Determine the [x, y] coordinate at the center of the cell enclosing the given text.  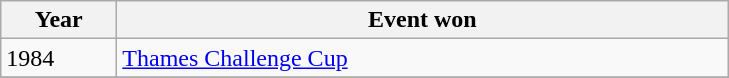
Event won [422, 20]
Year [59, 20]
Thames Challenge Cup [422, 58]
1984 [59, 58]
